Extract the (X, Y) coordinate from the center of the cell holding the provided text.  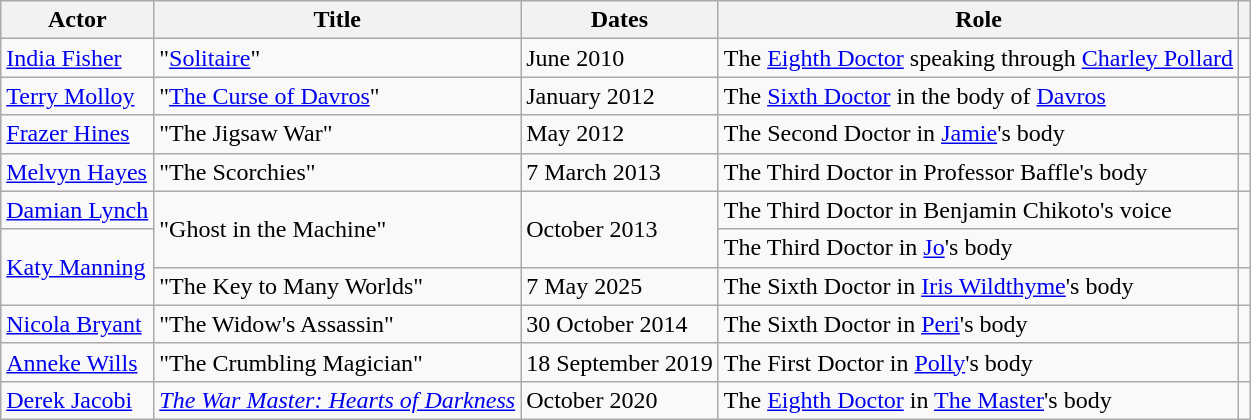
Melvyn Hayes (78, 172)
The Eighth Doctor in The Master's body (978, 400)
The War Master: Hearts of Darkness (338, 400)
October 2020 (620, 400)
"The Curse of Davros" (338, 96)
The Third Doctor in Professor Baffle's body (978, 172)
Anneke Wills (78, 362)
Terry Molloy (78, 96)
7 May 2025 (620, 286)
Nicola Bryant (78, 324)
"The Widow's Assassin" (338, 324)
Katy Manning (78, 267)
The Sixth Doctor in the body of Davros (978, 96)
Frazer Hines (78, 134)
The Eighth Doctor speaking through Charley Pollard (978, 58)
"The Jigsaw War" (338, 134)
Damian Lynch (78, 210)
The Sixth Doctor in Peri's body (978, 324)
October 2013 (620, 229)
18 September 2019 (620, 362)
The First Doctor in Polly's body (978, 362)
January 2012 (620, 96)
The Sixth Doctor in Iris Wildthyme's body (978, 286)
"The Scorchies" (338, 172)
Derek Jacobi (78, 400)
The Third Doctor in Jo's body (978, 248)
"Ghost in the Machine" (338, 229)
Dates (620, 20)
"The Key to Many Worlds" (338, 286)
"The Crumbling Magician" (338, 362)
India Fisher (78, 58)
Title (338, 20)
Role (978, 20)
The Third Doctor in Benjamin Chikoto's voice (978, 210)
30 October 2014 (620, 324)
7 March 2013 (620, 172)
May 2012 (620, 134)
"Solitaire" (338, 58)
Actor (78, 20)
The Second Doctor in Jamie's body (978, 134)
June 2010 (620, 58)
